Locate the cell with the specified text and output its (x, y) center coordinate. 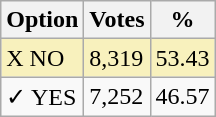
8,319 (117, 58)
X NO (42, 58)
✓ YES (42, 97)
46.57 (182, 97)
% (182, 20)
Option (42, 20)
53.43 (182, 58)
Votes (117, 20)
7,252 (117, 97)
